Extract the [X, Y] coordinate from the center of the cell holding the provided text.  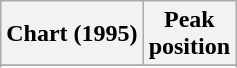
Peakposition [189, 34]
Chart (1995) [72, 34]
